For the text-containing cell, return its midpoint in (X, Y) coordinate format. 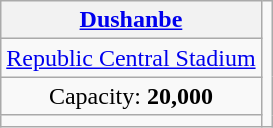
Capacity: 20,000 (131, 96)
Republic Central Stadium (131, 58)
Dushanbe (131, 20)
